Extract the [X, Y] coordinate from the center of the cell holding the provided text.  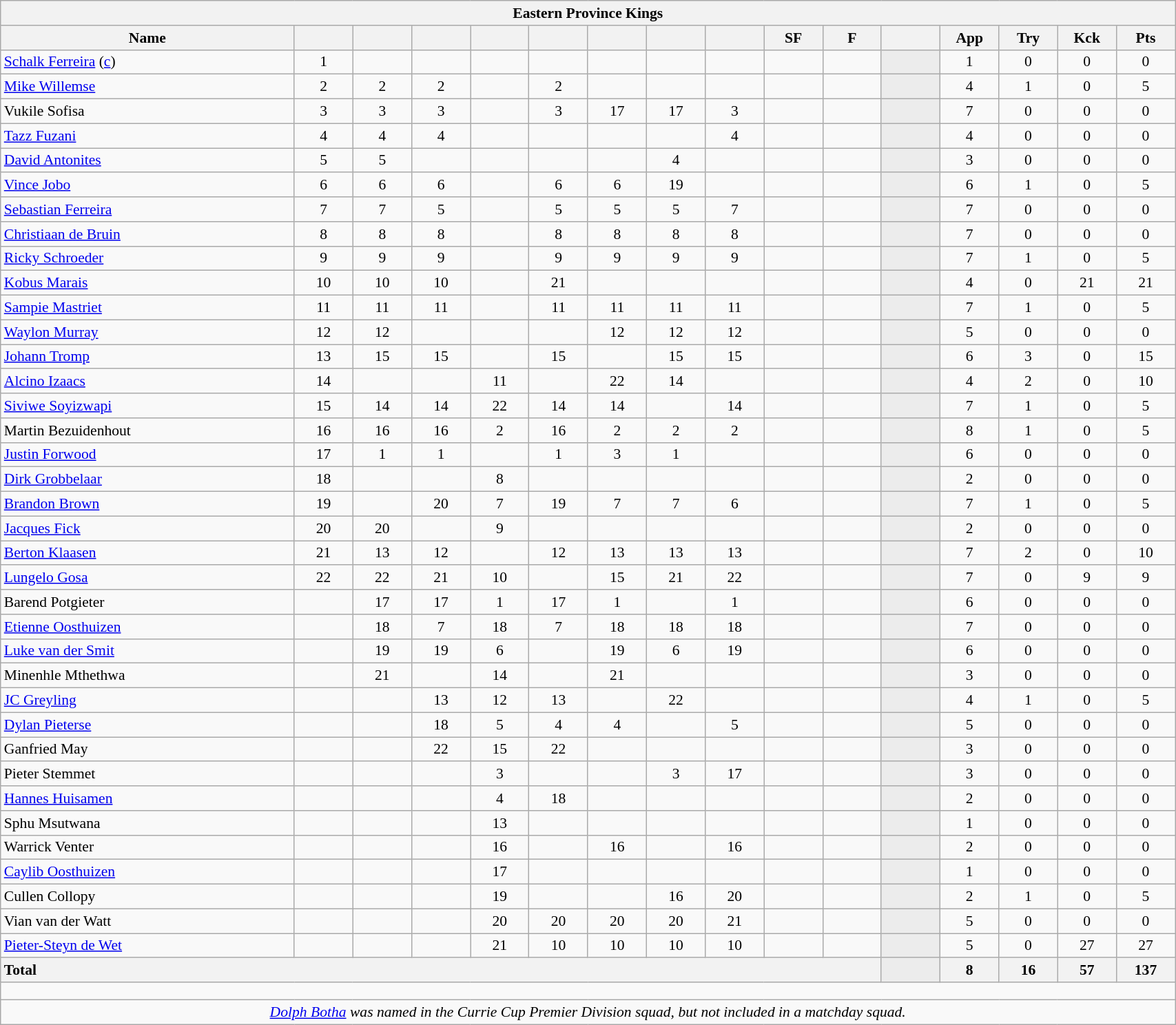
Martin Bezuidenhout [147, 431]
Pieter-Steyn de Wet [147, 946]
Kck [1087, 38]
Berton Klaasen [147, 553]
Dirk Grobbelaar [147, 479]
JC Greyling [147, 701]
57 [1087, 971]
Name [147, 38]
Ganfried May [147, 749]
Kobus Marais [147, 283]
Lungelo Gosa [147, 578]
Warrick Venter [147, 847]
Tazz Fuzani [147, 136]
Cullen Collopy [147, 897]
Hannes Huisamen [147, 798]
Vian van der Watt [147, 921]
Johann Tromp [147, 357]
SF [794, 38]
Vukile Sofisa [147, 112]
Justin Forwood [147, 455]
Pts [1145, 38]
137 [1145, 971]
Christiaan de Bruin [147, 234]
Vince Jobo [147, 185]
Total [441, 971]
Sebastian Ferreira [147, 209]
Etienne Oosthuizen [147, 627]
Pieter Stemmet [147, 774]
Caylib Oosthuizen [147, 872]
Dolph Botha was named in the Currie Cup Premier Division squad, but not included in a matchday squad. [588, 1012]
David Antonites [147, 161]
F [852, 38]
Sampie Mastriet [147, 308]
Dylan Pieterse [147, 725]
Try [1028, 38]
Schalk Ferreira (c) [147, 62]
Alcino Izaacs [147, 382]
Luke van der Smit [147, 651]
Siviwe Soyizwapi [147, 406]
Jacques Fick [147, 528]
Mike Willemse [147, 87]
Sphu Msutwana [147, 823]
App [970, 38]
Waylon Murray [147, 332]
Ricky Schroeder [147, 258]
Eastern Province Kings [588, 13]
Barend Potgieter [147, 602]
Brandon Brown [147, 504]
Minenhle Mthethwa [147, 676]
